Return (x, y) of the center of cell containing provided text 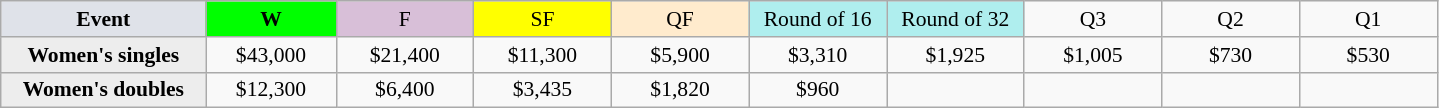
$960 (818, 90)
Round of 32 (955, 19)
$3,310 (818, 55)
SF (543, 19)
QF (680, 19)
F (405, 19)
Q1 (1368, 19)
$1,820 (680, 90)
Event (104, 19)
$1,005 (1093, 55)
Women's singles (104, 55)
$1,925 (955, 55)
Women's doubles (104, 90)
$6,400 (405, 90)
$530 (1368, 55)
$43,000 (271, 55)
W (271, 19)
$3,435 (543, 90)
Q3 (1093, 19)
Q2 (1231, 19)
$730 (1231, 55)
$5,900 (680, 55)
$21,400 (405, 55)
$11,300 (543, 55)
Round of 16 (818, 19)
$12,300 (271, 90)
